Capture the cell that displays the provided text and extract its (X, Y) central coordinate. 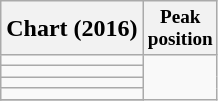
Peakposition (180, 28)
Chart (2016) (72, 28)
